From the cell containing the given text, extract its center point as [X, Y] coordinate. 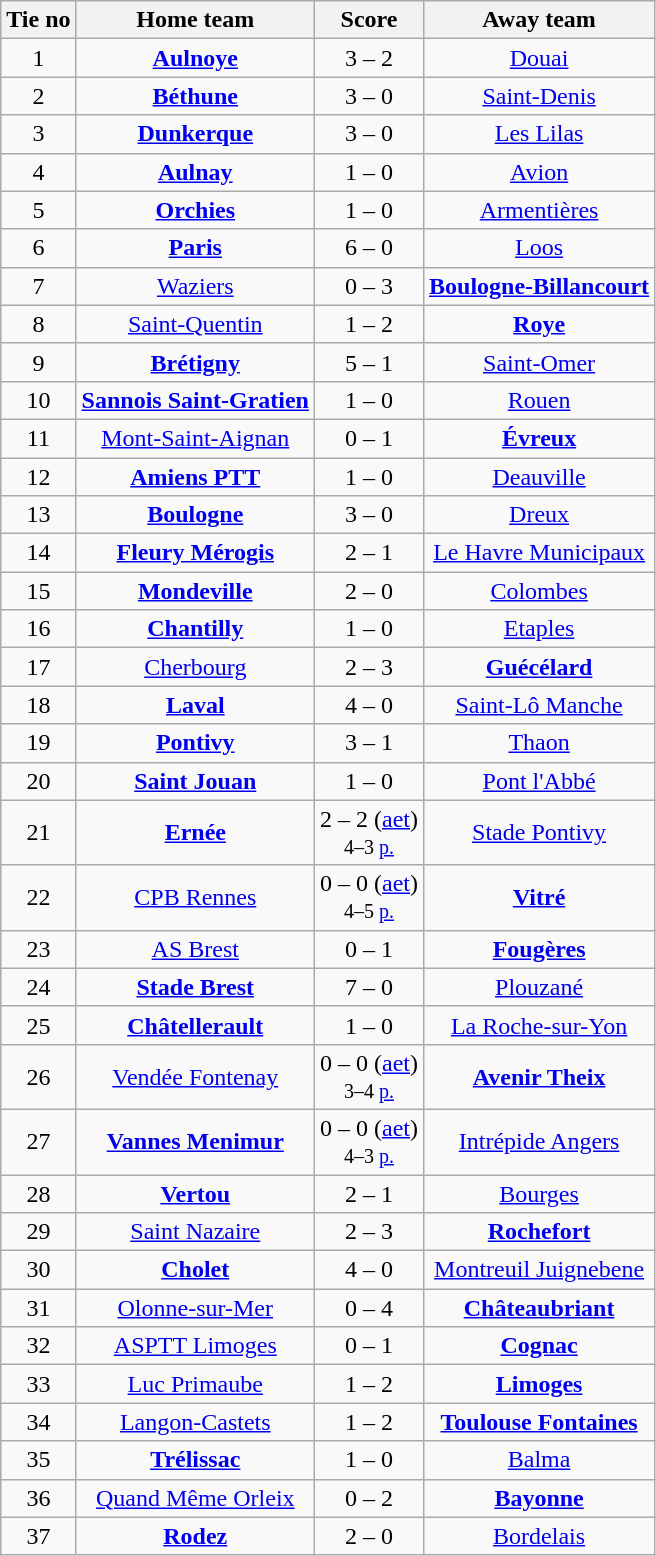
22 [38, 898]
Cholet [195, 1270]
16 [38, 629]
Olonne-sur-Mer [195, 1308]
12 [38, 477]
0 – 0 (aet)4–5 p. [370, 898]
Ernée [195, 832]
Tie no [38, 20]
0 – 2 [370, 1498]
Rodez [195, 1536]
Saint Nazaire [195, 1232]
Dreux [540, 515]
Pontivy [195, 743]
Loos [540, 248]
Trélissac [195, 1460]
Deauville [540, 477]
0 – 0 (aet)4–3 p. [370, 1142]
Quand Même Orleix [195, 1498]
9 [38, 362]
Vendée Fontenay [195, 1076]
AS Brest [195, 949]
Mont-Saint-Aignan [195, 438]
15 [38, 591]
Waziers [195, 286]
Limoges [540, 1384]
30 [38, 1270]
7 [38, 286]
2 – 2 (aet)4–3 p. [370, 832]
Boulogne [195, 515]
Amiens PTT [195, 477]
37 [38, 1536]
2 [38, 96]
Rouen [540, 400]
17 [38, 667]
Saint Jouan [195, 781]
Orchies [195, 210]
18 [38, 705]
Laval [195, 705]
Le Havre Municipaux [540, 553]
Score [370, 20]
Évreux [540, 438]
Châteaubriant [540, 1308]
Vannes Menimur [195, 1142]
Saint-Omer [540, 362]
7 – 0 [370, 987]
Home team [195, 20]
Mondeville [195, 591]
Stade Pontivy [540, 832]
5 – 1 [370, 362]
CPB Rennes [195, 898]
Cognac [540, 1346]
20 [38, 781]
0 – 3 [370, 286]
Pont l'Abbé [540, 781]
5 [38, 210]
Montreuil Juignebene [540, 1270]
Fleury Mérogis [195, 553]
Béthune [195, 96]
Langon-Castets [195, 1422]
6 [38, 248]
Etaples [540, 629]
Fougères [540, 949]
28 [38, 1193]
Douai [540, 58]
Toulouse Fontaines [540, 1422]
Chantilly [195, 629]
Thaon [540, 743]
Châtellerault [195, 1025]
Les Lilas [540, 134]
Vitré [540, 898]
26 [38, 1076]
La Roche-sur-Yon [540, 1025]
Cherbourg [195, 667]
Saint-Denis [540, 96]
1 [38, 58]
24 [38, 987]
Balma [540, 1460]
3 [38, 134]
0 – 0 (aet)3–4 p. [370, 1076]
10 [38, 400]
Paris [195, 248]
Aulnoye [195, 58]
Dunkerque [195, 134]
13 [38, 515]
Luc Primaube [195, 1384]
23 [38, 949]
14 [38, 553]
Vertou [195, 1193]
Saint-Quentin [195, 324]
3 – 2 [370, 58]
19 [38, 743]
Bourges [540, 1193]
Stade Brest [195, 987]
29 [38, 1232]
Guécélard [540, 667]
21 [38, 832]
35 [38, 1460]
33 [38, 1384]
27 [38, 1142]
4 [38, 172]
Saint-Lô Manche [540, 705]
Bordelais [540, 1536]
Plouzané [540, 987]
36 [38, 1498]
Roye [540, 324]
Away team [540, 20]
6 – 0 [370, 248]
Boulogne-Billancourt [540, 286]
Brétigny [195, 362]
Avenir Theix [540, 1076]
Bayonne [540, 1498]
32 [38, 1346]
25 [38, 1025]
Armentières [540, 210]
3 – 1 [370, 743]
34 [38, 1422]
0 – 4 [370, 1308]
ASPTT Limoges [195, 1346]
Avion [540, 172]
Sannois Saint-Gratien [195, 400]
Rochefort [540, 1232]
Intrépide Angers [540, 1142]
11 [38, 438]
Colombes [540, 591]
Aulnay [195, 172]
31 [38, 1308]
8 [38, 324]
